Output the (X, Y) coordinate of the center of the cell containing the given text.  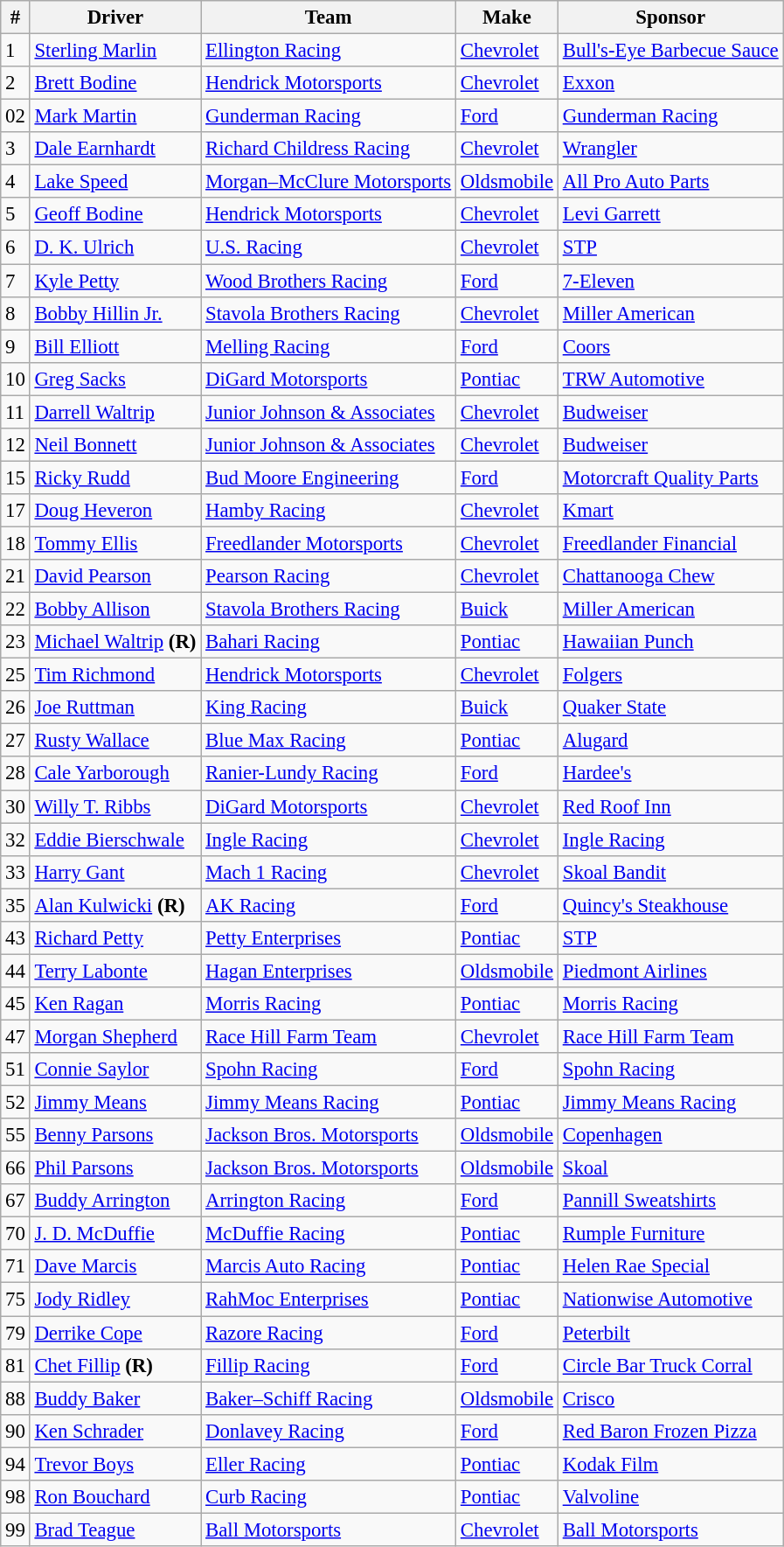
55 (16, 1135)
Morgan–McClure Motorsports (329, 182)
Cale Yarborough (115, 774)
15 (16, 477)
Alugard (670, 741)
Hawaiian Punch (670, 642)
Darrell Waltrip (115, 412)
# (16, 17)
9 (16, 346)
Bull's-Eye Barbecue Sauce (670, 51)
Quincy's Steakhouse (670, 905)
32 (16, 840)
AK Racing (329, 905)
98 (16, 1497)
Benny Parsons (115, 1135)
88 (16, 1398)
Hagan Enterprises (329, 971)
75 (16, 1300)
10 (16, 379)
Morgan Shepherd (115, 1036)
51 (16, 1070)
Buddy Baker (115, 1398)
Sponsor (670, 17)
J. D. McDuffie (115, 1234)
Helen Rae Special (670, 1267)
Lake Speed (115, 182)
33 (16, 872)
Hardee's (670, 774)
7 (16, 281)
99 (16, 1530)
TRW Automotive (670, 379)
6 (16, 247)
All Pro Auto Parts (670, 182)
Kodak Film (670, 1464)
Baker–Schiff Racing (329, 1398)
Eddie Bierschwale (115, 840)
Harry Gant (115, 872)
45 (16, 1004)
Copenhagen (670, 1135)
Fillip Racing (329, 1365)
Kmart (670, 511)
52 (16, 1103)
12 (16, 445)
Brett Bodine (115, 83)
27 (16, 741)
35 (16, 905)
Circle Bar Truck Corral (670, 1365)
Arrington Racing (329, 1201)
Piedmont Airlines (670, 971)
Razore Racing (329, 1333)
Levi Garrett (670, 214)
Phil Parsons (115, 1168)
90 (16, 1431)
Jody Ridley (115, 1300)
Trevor Boys (115, 1464)
Jimmy Means (115, 1103)
Terry Labonte (115, 971)
Tommy Ellis (115, 543)
17 (16, 511)
Bobby Allison (115, 610)
Joe Ruttman (115, 707)
21 (16, 576)
Buddy Arrington (115, 1201)
Richard Childress Racing (329, 149)
67 (16, 1201)
02 (16, 116)
23 (16, 642)
Freedlander Motorsports (329, 543)
Folgers (670, 675)
30 (16, 806)
28 (16, 774)
Red Roof Inn (670, 806)
Bahari Racing (329, 642)
Chet Fillip (R) (115, 1365)
Coors (670, 346)
Skoal Bandit (670, 872)
Ricky Rudd (115, 477)
Skoal (670, 1168)
70 (16, 1234)
Bud Moore Engineering (329, 477)
43 (16, 938)
8 (16, 313)
Hamby Racing (329, 511)
Quaker State (670, 707)
Connie Saylor (115, 1070)
Blue Max Racing (329, 741)
7-Eleven (670, 281)
Richard Petty (115, 938)
Exxon (670, 83)
Motorcraft Quality Parts (670, 477)
Greg Sacks (115, 379)
1 (16, 51)
2 (16, 83)
Ron Bouchard (115, 1497)
Derrike Cope (115, 1333)
Wrangler (670, 149)
Freedlander Financial (670, 543)
David Pearson (115, 576)
Red Baron Frozen Pizza (670, 1431)
Wood Brothers Racing (329, 281)
Donlavey Racing (329, 1431)
Petty Enterprises (329, 938)
66 (16, 1168)
Sterling Marlin (115, 51)
Curb Racing (329, 1497)
Rumple Furniture (670, 1234)
Pearson Racing (329, 576)
26 (16, 707)
Ellington Racing (329, 51)
81 (16, 1365)
Valvoline (670, 1497)
Peterbilt (670, 1333)
Chattanooga Chew (670, 576)
Ken Ragan (115, 1004)
25 (16, 675)
3 (16, 149)
Alan Kulwicki (R) (115, 905)
Tim Richmond (115, 675)
Michael Waltrip (R) (115, 642)
Marcis Auto Racing (329, 1267)
U.S. Racing (329, 247)
Pannill Sweatshirts (670, 1201)
71 (16, 1267)
Ranier-Lundy Racing (329, 774)
79 (16, 1333)
Driver (115, 17)
Ken Schrader (115, 1431)
Doug Heveron (115, 511)
Bobby Hillin Jr. (115, 313)
Nationwise Automotive (670, 1300)
Eller Racing (329, 1464)
King Racing (329, 707)
Melling Racing (329, 346)
Mach 1 Racing (329, 872)
Team (329, 17)
4 (16, 182)
11 (16, 412)
McDuffie Racing (329, 1234)
47 (16, 1036)
94 (16, 1464)
Bill Elliott (115, 346)
5 (16, 214)
22 (16, 610)
18 (16, 543)
Willy T. Ribbs (115, 806)
Crisco (670, 1398)
Rusty Wallace (115, 741)
Make (507, 17)
Dave Marcis (115, 1267)
Dale Earnhardt (115, 149)
RahMoc Enterprises (329, 1300)
44 (16, 971)
Kyle Petty (115, 281)
Neil Bonnett (115, 445)
Geoff Bodine (115, 214)
Mark Martin (115, 116)
Brad Teague (115, 1530)
D. K. Ulrich (115, 247)
